Detect which cell encompasses the target text, then output its [x, y] center coordinate. 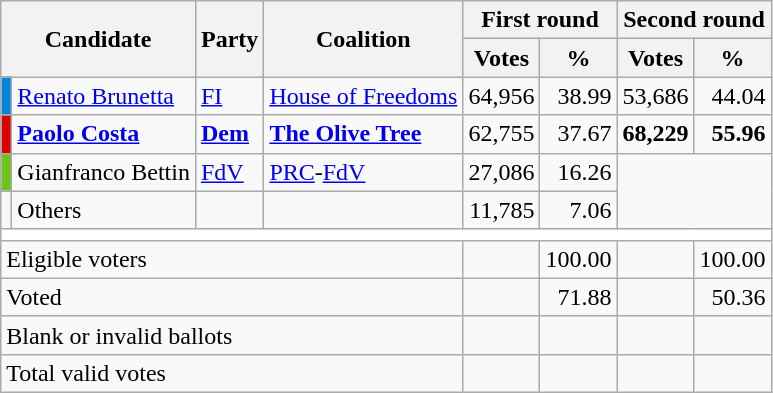
Gianfranco Bettin [104, 172]
50.36 [732, 297]
FdV [229, 172]
44.04 [732, 96]
64,956 [502, 96]
53,686 [656, 96]
Renato Brunetta [104, 96]
The Olive Tree [364, 134]
68,229 [656, 134]
27,086 [502, 172]
Candidate [98, 39]
Blank or invalid ballots [232, 335]
Voted [232, 297]
7.06 [578, 210]
PRC-FdV [364, 172]
Paolo Costa [104, 134]
11,785 [502, 210]
Dem [229, 134]
House of Freedoms [364, 96]
Coalition [364, 39]
55.96 [732, 134]
37.67 [578, 134]
Second round [694, 20]
16.26 [578, 172]
First round [540, 20]
FI [229, 96]
Party [229, 39]
71.88 [578, 297]
Others [104, 210]
Eligible voters [232, 259]
62,755 [502, 134]
Total valid votes [232, 373]
38.99 [578, 96]
